Return the (x, y) coordinate for the center point of the cell that contains the specified text.  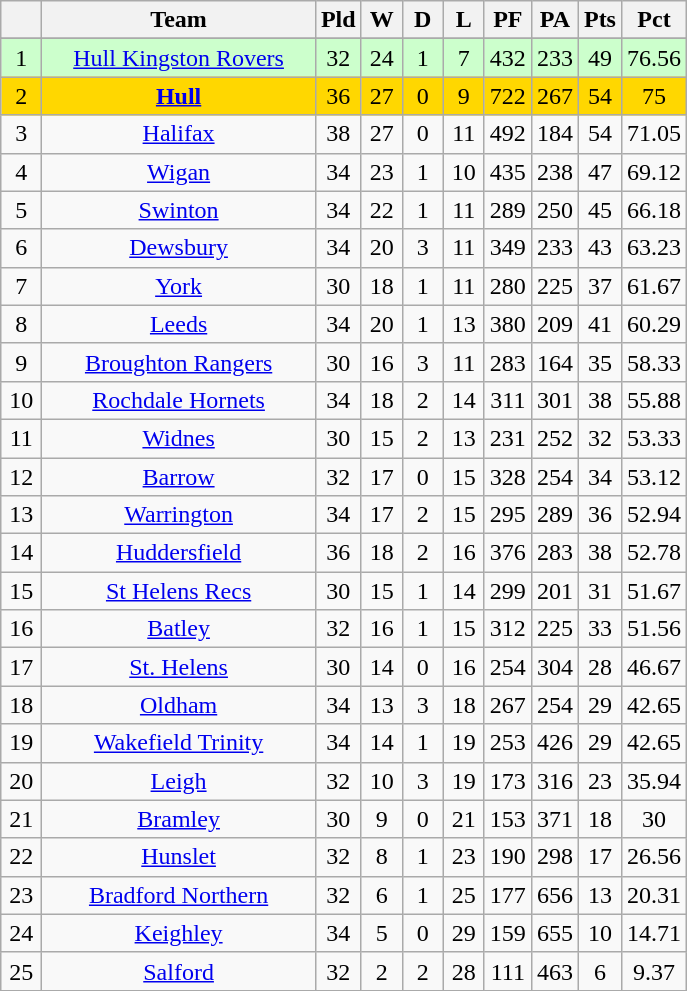
312 (508, 629)
D (422, 20)
656 (554, 895)
9.37 (654, 971)
371 (554, 819)
53.12 (654, 477)
299 (508, 591)
St. Helens (179, 667)
63.23 (654, 248)
190 (508, 857)
W (382, 20)
Bradford Northern (179, 895)
380 (508, 324)
46.67 (654, 667)
Leeds (179, 324)
52.94 (654, 515)
33 (600, 629)
Swinton (179, 210)
York (179, 286)
111 (508, 971)
Halifax (179, 134)
201 (554, 591)
463 (554, 971)
Warrington (179, 515)
Oldham (179, 705)
435 (508, 172)
349 (508, 248)
60.29 (654, 324)
Team (179, 20)
St Helens Recs (179, 591)
252 (554, 438)
280 (508, 286)
41 (600, 324)
301 (554, 400)
159 (508, 933)
55.88 (654, 400)
209 (554, 324)
PA (554, 20)
14.71 (654, 933)
Rochdale Hornets (179, 400)
31 (600, 591)
655 (554, 933)
53.33 (654, 438)
426 (554, 743)
35 (600, 362)
L (464, 20)
Barrow (179, 477)
164 (554, 362)
45 (600, 210)
69.12 (654, 172)
Wakefield Trinity (179, 743)
52.78 (654, 553)
43 (600, 248)
Wigan (179, 172)
722 (508, 96)
304 (554, 667)
328 (508, 477)
20.31 (654, 895)
PF (508, 20)
Hunslet (179, 857)
58.33 (654, 362)
61.67 (654, 286)
432 (508, 58)
316 (554, 781)
12 (22, 477)
71.05 (654, 134)
51.67 (654, 591)
75 (654, 96)
35.94 (654, 781)
311 (508, 400)
298 (554, 857)
Hull Kingston Rovers (179, 58)
Pts (600, 20)
76.56 (654, 58)
231 (508, 438)
295 (508, 515)
153 (508, 819)
Hull (179, 96)
51.56 (654, 629)
47 (600, 172)
Batley (179, 629)
37 (600, 286)
184 (554, 134)
492 (508, 134)
Keighley (179, 933)
Salford (179, 971)
Pct (654, 20)
376 (508, 553)
238 (554, 172)
66.18 (654, 210)
Broughton Rangers (179, 362)
Widnes (179, 438)
Huddersfield (179, 553)
177 (508, 895)
253 (508, 743)
Dewsbury (179, 248)
Leigh (179, 781)
4 (22, 172)
Bramley (179, 819)
173 (508, 781)
26.56 (654, 857)
Pld (338, 20)
49 (600, 58)
250 (554, 210)
